Return the [X, Y] coordinate for the center point of the cell that contains the specified text.  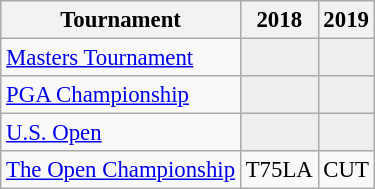
U.S. Open [121, 133]
PGA Championship [121, 95]
Tournament [121, 20]
The Open Championship [121, 170]
Masters Tournament [121, 58]
2019 [346, 20]
CUT [346, 170]
2018 [279, 20]
T75LA [279, 170]
